For the text-containing cell, return its midpoint in [X, Y] coordinate format. 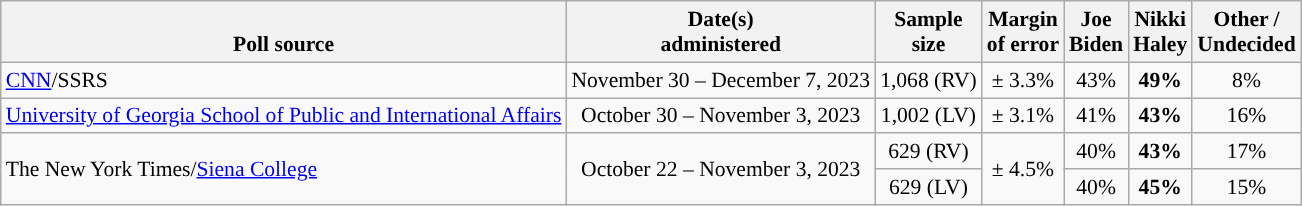
The New York Times/Siena College [284, 170]
October 30 – November 3, 2023 [720, 116]
Poll source [284, 32]
17% [1246, 152]
16% [1246, 116]
8% [1246, 80]
November 30 – December 7, 2023 [720, 80]
Samplesize [928, 32]
Other /Undecided [1246, 32]
Marginof error [1023, 32]
41% [1096, 116]
CNN/SSRS [284, 80]
15% [1246, 187]
45% [1160, 187]
± 4.5% [1023, 170]
± 3.1% [1023, 116]
Date(s)administered [720, 32]
± 3.3% [1023, 80]
JoeBiden [1096, 32]
University of Georgia School of Public and International Affairs [284, 116]
629 (LV) [928, 187]
1,068 (RV) [928, 80]
49% [1160, 80]
NikkiHaley [1160, 32]
629 (RV) [928, 152]
1,002 (LV) [928, 116]
October 22 – November 3, 2023 [720, 170]
